Detect which cell encompasses the target text, then output its [X, Y] center coordinate. 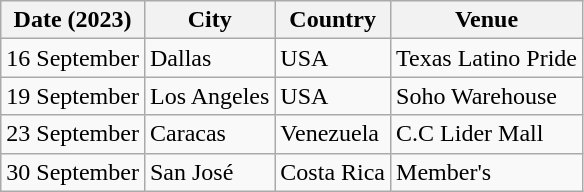
Soho Warehouse [487, 96]
Venue [487, 20]
C.C Lider Mall [487, 134]
30 September [73, 172]
23 September [73, 134]
Member's [487, 172]
Dallas [209, 58]
City [209, 20]
16 September [73, 58]
Country [333, 20]
Texas Latino Pride [487, 58]
Los Angeles [209, 96]
San José [209, 172]
Date (2023) [73, 20]
Costa Rica [333, 172]
19 September [73, 96]
Venezuela [333, 134]
Caracas [209, 134]
